Locate the cell with the specified text and output its [X, Y] center coordinate. 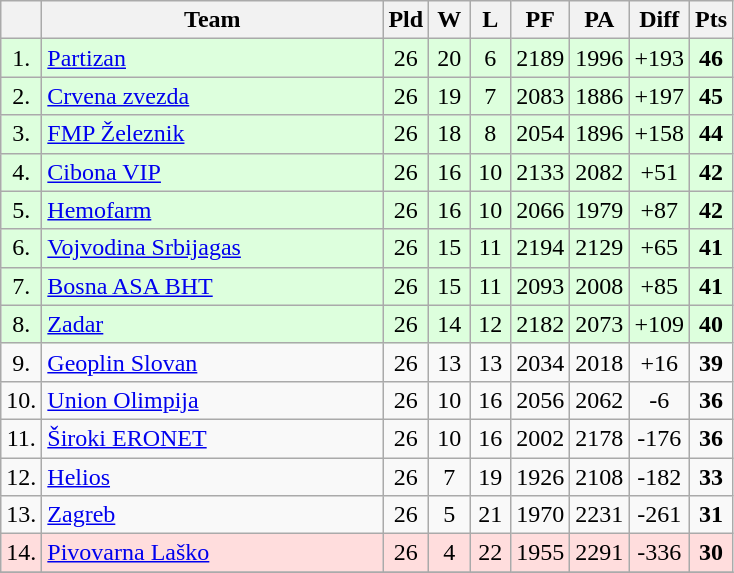
2133 [540, 172]
Hemofarm [212, 210]
1896 [600, 134]
+109 [660, 324]
2073 [600, 324]
-261 [660, 515]
Vojvodina Srbijagas [212, 248]
+158 [660, 134]
2083 [540, 96]
Team [212, 20]
Helios [212, 477]
1. [22, 58]
21 [490, 515]
-176 [660, 438]
9. [22, 362]
Geoplin Slovan [212, 362]
2066 [540, 210]
2231 [600, 515]
10. [22, 400]
+85 [660, 286]
2093 [540, 286]
14 [450, 324]
PF [540, 20]
Pts [710, 20]
2034 [540, 362]
2002 [540, 438]
39 [710, 362]
13. [22, 515]
Partizan [212, 58]
12. [22, 477]
2008 [600, 286]
33 [710, 477]
44 [710, 134]
-182 [660, 477]
2189 [540, 58]
40 [710, 324]
+65 [660, 248]
45 [710, 96]
-6 [660, 400]
Široki ERONET [212, 438]
5. [22, 210]
2178 [600, 438]
+51 [660, 172]
8 [490, 134]
18 [450, 134]
Zagreb [212, 515]
+87 [660, 210]
2054 [540, 134]
2291 [600, 553]
5 [450, 515]
1926 [540, 477]
1996 [600, 58]
22 [490, 553]
6 [490, 58]
2182 [540, 324]
Union Olimpija [212, 400]
+16 [660, 362]
Bosna ASA BHT [212, 286]
+193 [660, 58]
7. [22, 286]
L [490, 20]
12 [490, 324]
2194 [540, 248]
20 [450, 58]
Pivovarna Laško [212, 553]
FMP Železnik [212, 134]
Diff [660, 20]
Cibona VIP [212, 172]
1970 [540, 515]
30 [710, 553]
2082 [600, 172]
2108 [600, 477]
Zadar [212, 324]
1979 [600, 210]
+197 [660, 96]
4. [22, 172]
2056 [540, 400]
31 [710, 515]
-336 [660, 553]
1886 [600, 96]
2. [22, 96]
11. [22, 438]
4 [450, 553]
14. [22, 553]
3. [22, 134]
PA [600, 20]
Crvena zvezda [212, 96]
2129 [600, 248]
1955 [540, 553]
2062 [600, 400]
2018 [600, 362]
6. [22, 248]
W [450, 20]
Pld [406, 20]
8. [22, 324]
46 [710, 58]
